Detect which cell encompasses the target text, then output its (X, Y) center coordinate. 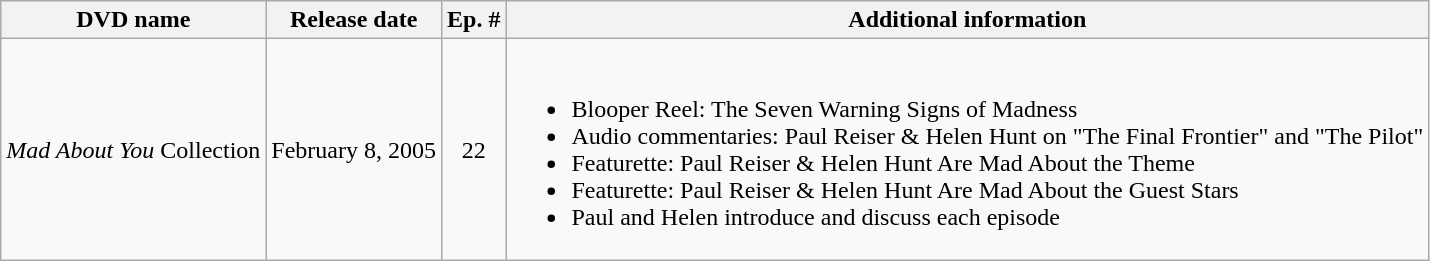
Mad About You Collection (134, 150)
Release date (354, 20)
DVD name (134, 20)
Ep. # (474, 20)
Additional information (968, 20)
February 8, 2005 (354, 150)
22 (474, 150)
